Determine the [X, Y] coordinate at the center of the cell enclosing the given text.  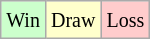
Loss [126, 20]
Win [24, 20]
Draw [72, 20]
